Scan for the cell matching the given text and deliver its (x, y) coordinate at center. 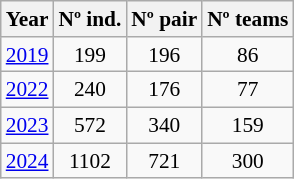
Nº teams (248, 19)
572 (90, 126)
340 (164, 126)
2024 (28, 161)
300 (248, 161)
77 (248, 90)
196 (164, 55)
2019 (28, 55)
159 (248, 126)
Year (28, 19)
Nº pair (164, 19)
2023 (28, 126)
86 (248, 55)
721 (164, 161)
240 (90, 90)
199 (90, 55)
176 (164, 90)
Nº ind. (90, 19)
1102 (90, 161)
2022 (28, 90)
